Provide the [x, y] coordinate of the cell's center where the given text is located.  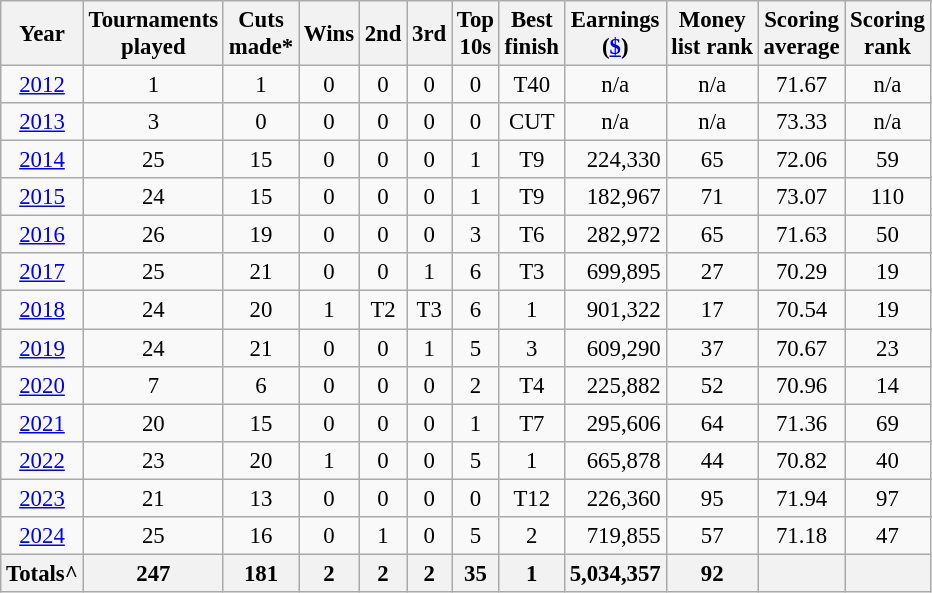
57 [712, 536]
Year [42, 34]
Top 10s [476, 34]
2019 [42, 348]
73.07 [802, 197]
5,034,357 [615, 573]
2021 [42, 423]
2014 [42, 160]
59 [888, 160]
247 [153, 573]
225,882 [615, 385]
97 [888, 498]
2020 [42, 385]
70.67 [802, 348]
71 [712, 197]
T7 [532, 423]
Tournaments played [153, 34]
16 [260, 536]
70.54 [802, 310]
226,360 [615, 498]
901,322 [615, 310]
92 [712, 573]
17 [712, 310]
Earnings($) [615, 34]
719,855 [615, 536]
2022 [42, 460]
T4 [532, 385]
71.63 [802, 235]
70.96 [802, 385]
699,895 [615, 273]
609,290 [615, 348]
2013 [42, 122]
64 [712, 423]
2024 [42, 536]
14 [888, 385]
665,878 [615, 460]
52 [712, 385]
47 [888, 536]
Wins [330, 34]
T6 [532, 235]
73.33 [802, 122]
Cuts made* [260, 34]
7 [153, 385]
110 [888, 197]
2nd [382, 34]
44 [712, 460]
27 [712, 273]
71.67 [802, 85]
T12 [532, 498]
T2 [382, 310]
Moneylist rank [712, 34]
71.18 [802, 536]
50 [888, 235]
69 [888, 423]
295,606 [615, 423]
70.29 [802, 273]
182,967 [615, 197]
13 [260, 498]
2016 [42, 235]
37 [712, 348]
T40 [532, 85]
72.06 [802, 160]
224,330 [615, 160]
2017 [42, 273]
71.36 [802, 423]
Scoring average [802, 34]
70.82 [802, 460]
40 [888, 460]
2018 [42, 310]
282,972 [615, 235]
Best finish [532, 34]
3rd [430, 34]
CUT [532, 122]
Scoringrank [888, 34]
35 [476, 573]
181 [260, 573]
Totals^ [42, 573]
2015 [42, 197]
26 [153, 235]
95 [712, 498]
71.94 [802, 498]
2012 [42, 85]
2023 [42, 498]
